Scan for the cell matching the given text and deliver its (X, Y) coordinate at center. 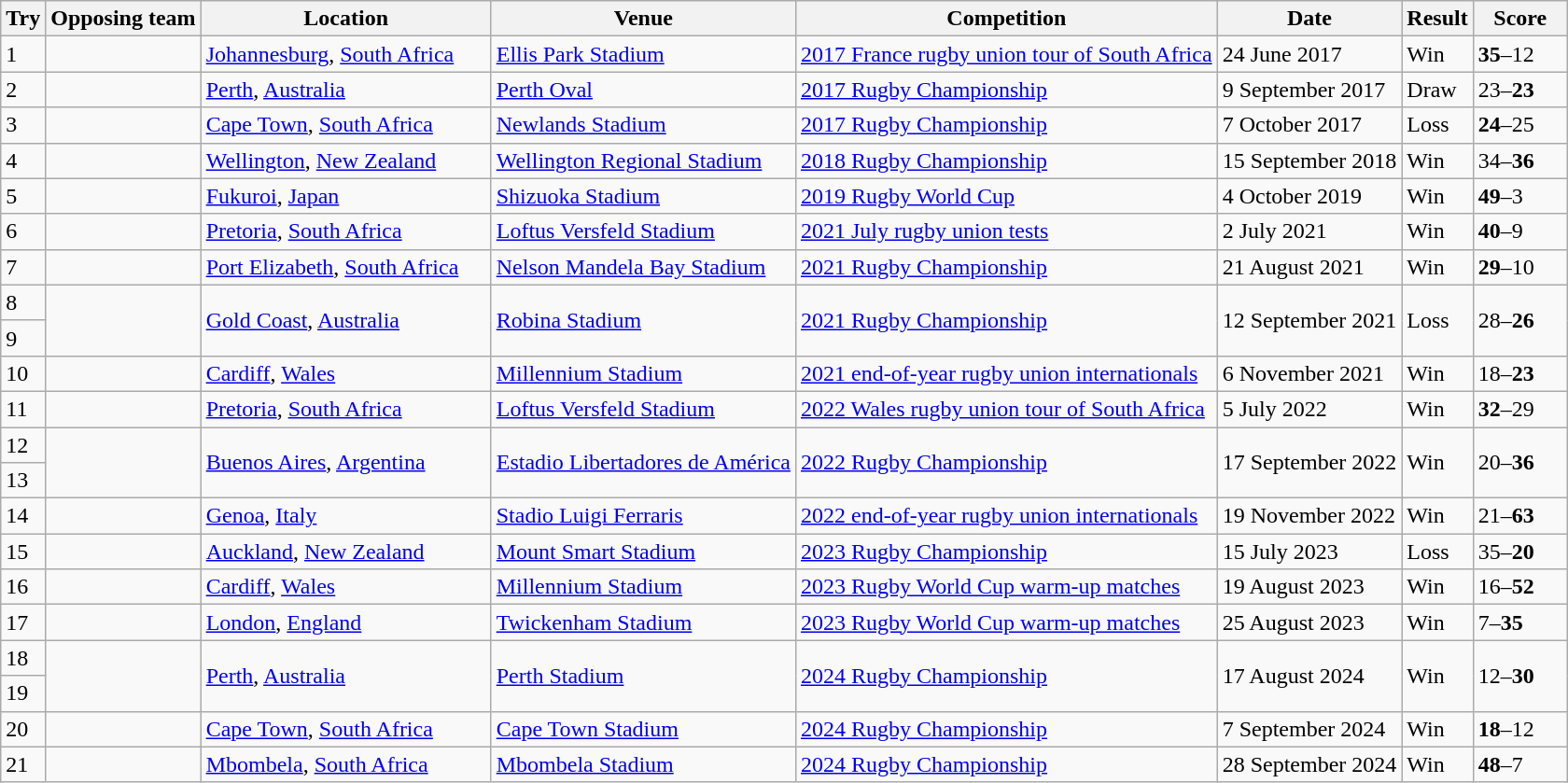
29–10 (1519, 267)
London, England (345, 622)
17 September 2022 (1309, 463)
15 July 2023 (1309, 552)
Gold Coast, Australia (345, 320)
18 (23, 658)
34–36 (1519, 161)
6 November 2021 (1309, 373)
35–20 (1519, 552)
2017 France rugby union tour of South Africa (1006, 54)
12–30 (1519, 676)
24–25 (1519, 125)
7 (23, 267)
5 (23, 196)
11 (23, 409)
2 (23, 90)
7–35 (1519, 622)
Draw (1437, 90)
Opposing team (123, 19)
4 (23, 161)
13 (23, 481)
Perth Oval (643, 90)
Fukuroi, Japan (345, 196)
2019 Rugby World Cup (1006, 196)
Ellis Park Stadium (643, 54)
Wellington Regional Stadium (643, 161)
21 (23, 764)
Mount Smart Stadium (643, 552)
15 (23, 552)
7 October 2017 (1309, 125)
28–26 (1519, 320)
18–23 (1519, 373)
20–36 (1519, 463)
6 (23, 231)
17 August 2024 (1309, 676)
Location (345, 19)
25 August 2023 (1309, 622)
Competition (1006, 19)
35–12 (1519, 54)
40–9 (1519, 231)
2021 end-of-year rugby union internationals (1006, 373)
2 July 2021 (1309, 231)
9 (23, 338)
21 August 2021 (1309, 267)
Buenos Aires, Argentina (345, 463)
Genoa, Italy (345, 516)
19 November 2022 (1309, 516)
2018 Rugby Championship (1006, 161)
Cape Town Stadium (643, 729)
2021 July rugby union tests (1006, 231)
Score (1519, 19)
19 (23, 693)
Mbombela, South Africa (345, 764)
2022 Wales rugby union tour of South Africa (1006, 409)
32–29 (1519, 409)
10 (23, 373)
5 July 2022 (1309, 409)
Nelson Mandela Bay Stadium (643, 267)
16 (23, 587)
Try (23, 19)
28 September 2024 (1309, 764)
49–3 (1519, 196)
4 October 2019 (1309, 196)
20 (23, 729)
Result (1437, 19)
Auckland, New Zealand (345, 552)
Newlands Stadium (643, 125)
3 (23, 125)
Mbombela Stadium (643, 764)
16–52 (1519, 587)
8 (23, 302)
19 August 2023 (1309, 587)
Johannesburg, South Africa (345, 54)
15 September 2018 (1309, 161)
Perth Stadium (643, 676)
18–12 (1519, 729)
Port Elizabeth, South Africa (345, 267)
12 September 2021 (1309, 320)
24 June 2017 (1309, 54)
1 (23, 54)
Wellington, New Zealand (345, 161)
9 September 2017 (1309, 90)
Date (1309, 19)
12 (23, 445)
2022 end-of-year rugby union internationals (1006, 516)
Robina Stadium (643, 320)
Venue (643, 19)
Estadio Libertadores de América (643, 463)
21–63 (1519, 516)
23–23 (1519, 90)
7 September 2024 (1309, 729)
2022 Rugby Championship (1006, 463)
2023 Rugby Championship (1006, 552)
Twickenham Stadium (643, 622)
17 (23, 622)
Stadio Luigi Ferraris (643, 516)
14 (23, 516)
Shizuoka Stadium (643, 196)
48–7 (1519, 764)
